Capture the cell that displays the provided text and extract its (x, y) central coordinate. 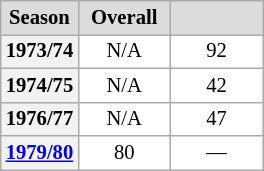
— (216, 153)
1976/77 (40, 119)
Season (40, 17)
1979/80 (40, 153)
1974/75 (40, 85)
42 (216, 85)
92 (216, 51)
80 (124, 153)
47 (216, 119)
Overall (124, 17)
1973/74 (40, 51)
